From the cell containing the given text, extract its center point as (x, y) coordinate. 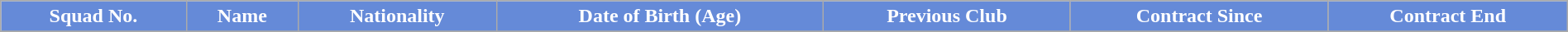
Contract End (1447, 16)
Previous Club (947, 16)
Date of Birth (Age) (660, 16)
Name (241, 16)
Nationality (397, 16)
Contract Since (1199, 16)
Squad No. (93, 16)
